Return (X, Y) of the center of cell containing provided text 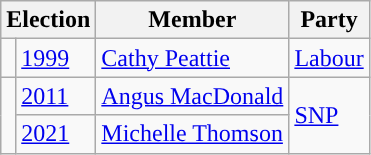
Election (48, 20)
Cathy Peattie (192, 58)
2021 (56, 134)
SNP (329, 115)
Angus MacDonald (192, 96)
Michelle Thomson (192, 134)
1999 (56, 58)
2011 (56, 96)
Party (329, 20)
Member (192, 20)
Labour (329, 58)
